Output the (x, y) coordinate of the center of the cell containing the given text.  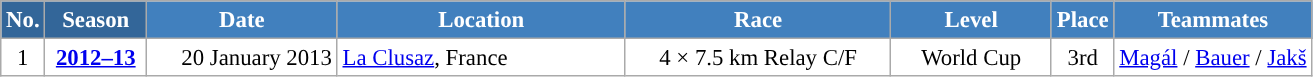
Magál / Bauer / Jakš (1213, 58)
Race (758, 20)
Teammates (1213, 20)
3rd (1082, 58)
World Cup (972, 58)
No. (23, 20)
Level (972, 20)
2012–13 (96, 58)
Date (242, 20)
Season (96, 20)
Place (1082, 20)
Location (481, 20)
La Clusaz, France (481, 58)
4 × 7.5 km Relay C/F (758, 58)
1 (23, 58)
20 January 2013 (242, 58)
